Extract the (x, y) coordinate from the center of the cell holding the provided text.  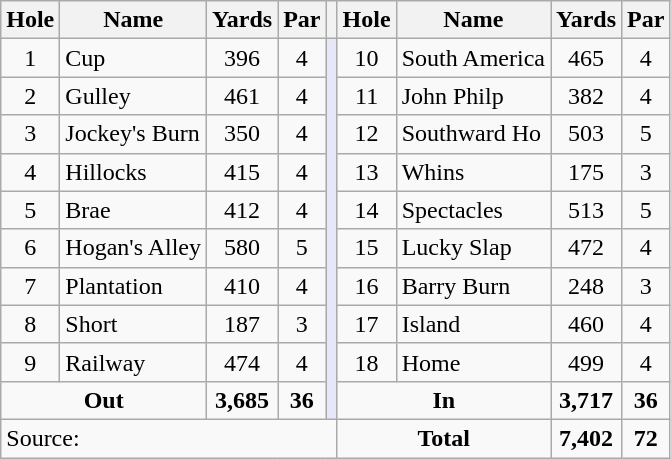
11 (366, 96)
72 (646, 438)
13 (366, 172)
Southward Ho (473, 134)
513 (586, 210)
382 (586, 96)
Lucky Slap (473, 248)
John Philp (473, 96)
460 (586, 324)
Hillocks (134, 172)
248 (586, 286)
175 (586, 172)
1 (30, 58)
Total (444, 438)
461 (242, 96)
In (444, 400)
Barry Burn (473, 286)
Spectacles (473, 210)
Jockey's Burn (134, 134)
18 (366, 362)
412 (242, 210)
187 (242, 324)
17 (366, 324)
Island (473, 324)
10 (366, 58)
474 (242, 362)
Plantation (134, 286)
Cup (134, 58)
410 (242, 286)
3,685 (242, 400)
350 (242, 134)
South America (473, 58)
Out (104, 400)
6 (30, 248)
Railway (134, 362)
14 (366, 210)
396 (242, 58)
15 (366, 248)
503 (586, 134)
Short (134, 324)
Source: (169, 438)
Whins (473, 172)
415 (242, 172)
3,717 (586, 400)
Hogan's Alley (134, 248)
8 (30, 324)
472 (586, 248)
465 (586, 58)
Home (473, 362)
Gulley (134, 96)
Brae (134, 210)
2 (30, 96)
499 (586, 362)
7,402 (586, 438)
9 (30, 362)
580 (242, 248)
16 (366, 286)
12 (366, 134)
7 (30, 286)
